Extract the (x, y) coordinate from the center of the cell holding the provided text.  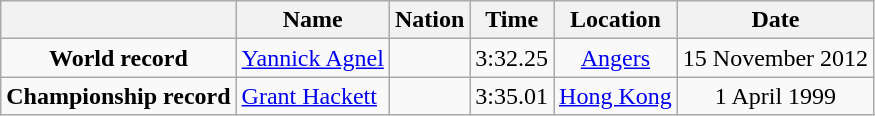
Date (775, 20)
Location (616, 20)
World record (118, 58)
Grant Hackett (312, 96)
1 April 1999 (775, 96)
Time (512, 20)
Name (312, 20)
3:32.25 (512, 58)
Yannick Agnel (312, 58)
Hong Kong (616, 96)
Nation (429, 20)
Championship record (118, 96)
15 November 2012 (775, 58)
3:35.01 (512, 96)
Angers (616, 58)
